Find where the given text appears and provide that cell's center as [x, y] coordinate. 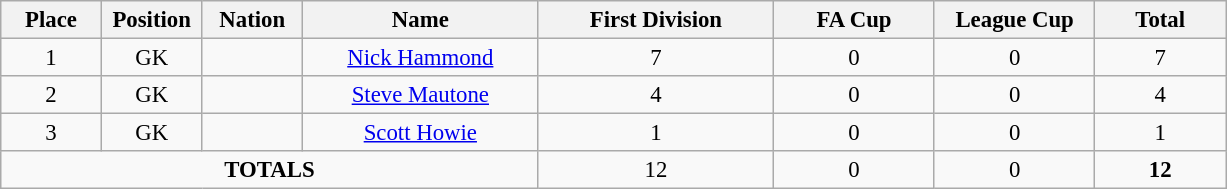
League Cup [1014, 20]
3 [52, 133]
Total [1160, 20]
Name [421, 20]
TOTALS [270, 170]
Scott Howie [421, 133]
Nick Hammond [421, 58]
First Division [656, 20]
Steve Mautone [421, 95]
Position [152, 20]
FA Cup [854, 20]
2 [52, 95]
Place [52, 20]
Nation [252, 20]
